Extract the (x, y) coordinate from the center of the cell holding the provided text.  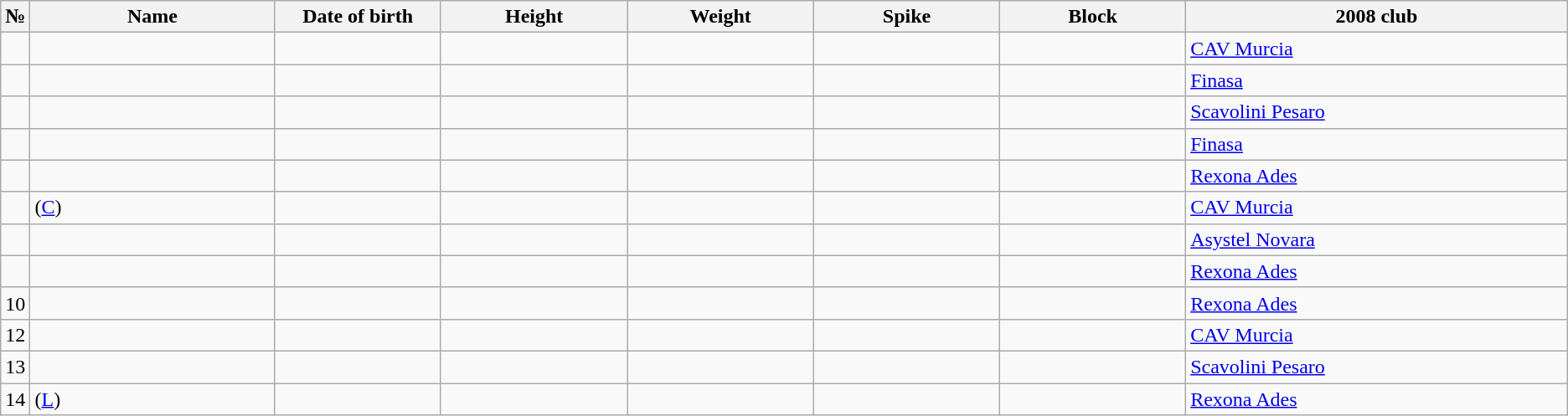
Weight (720, 17)
№ (15, 17)
Spike (906, 17)
(L) (152, 399)
Block (1093, 17)
10 (15, 303)
Date of birth (358, 17)
Name (152, 17)
12 (15, 335)
13 (15, 367)
Height (534, 17)
(C) (152, 208)
Asystel Novara (1377, 239)
14 (15, 399)
2008 club (1377, 17)
